Output the [X, Y] coordinate of the center of the cell containing the given text.  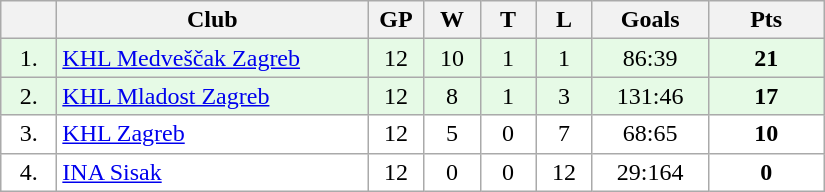
INA Sisak [212, 172]
1. [29, 58]
GP [396, 20]
131:46 [650, 96]
KHL Zagreb [212, 134]
Goals [650, 20]
KHL Medveščak Zagreb [212, 58]
2. [29, 96]
Pts [766, 20]
W [452, 20]
3. [29, 134]
68:65 [650, 134]
8 [452, 96]
29:164 [650, 172]
86:39 [650, 58]
4. [29, 172]
5 [452, 134]
T [508, 20]
Club [212, 20]
KHL Mladost Zagreb [212, 96]
7 [564, 134]
17 [766, 96]
L [564, 20]
3 [564, 96]
21 [766, 58]
